Scan for the cell matching the given text and deliver its [x, y] coordinate at center. 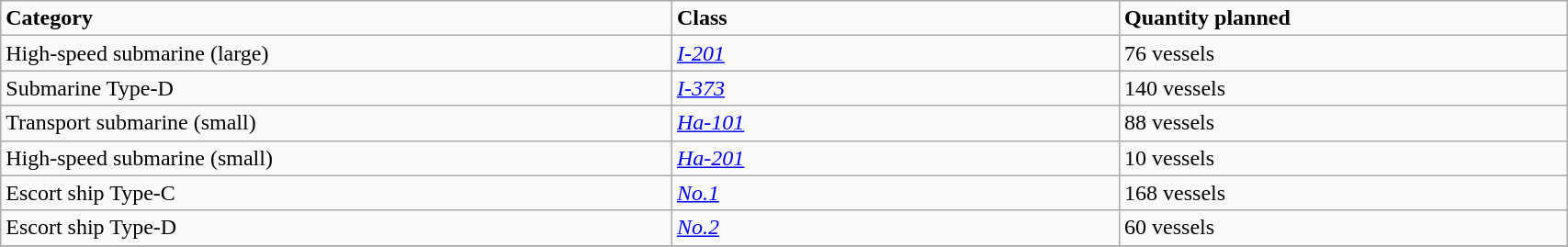
Escort ship Type-C [336, 193]
Ha-201 [895, 158]
140 vessels [1343, 88]
Escort ship Type-D [336, 228]
I-201 [895, 53]
88 vessels [1343, 123]
High-speed submarine (large) [336, 53]
I-373 [895, 88]
Transport submarine (small) [336, 123]
No.2 [895, 228]
Ha-101 [895, 123]
Class [895, 18]
Category [336, 18]
Submarine Type-D [336, 88]
10 vessels [1343, 158]
76 vessels [1343, 53]
168 vessels [1343, 193]
No.1 [895, 193]
60 vessels [1343, 228]
Quantity planned [1343, 18]
High-speed submarine (small) [336, 158]
